Output the (x, y) coordinate of the center of the cell containing the given text.  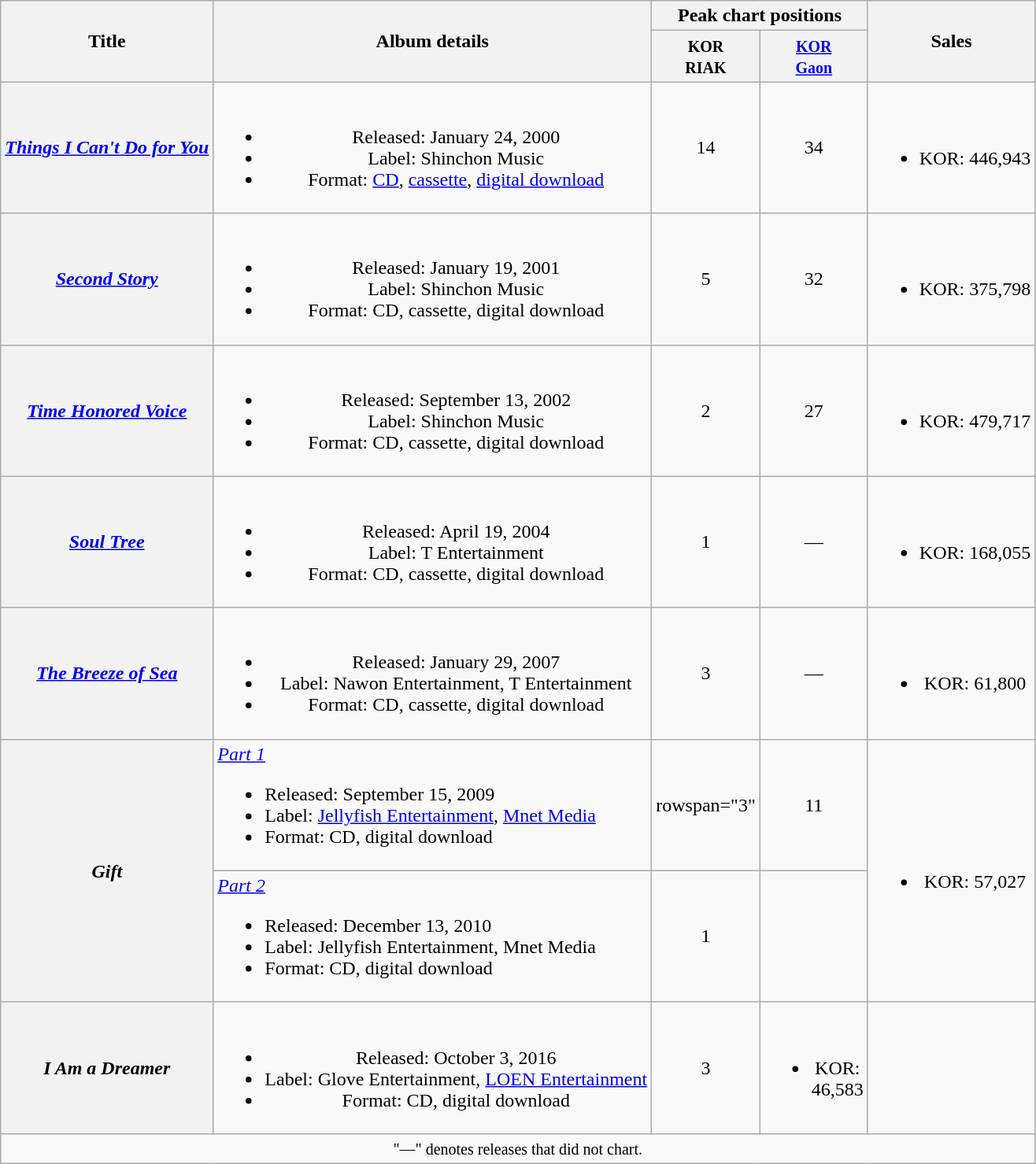
Album details (433, 41)
Time Honored Voice (107, 411)
Released: April 19, 2004Label: T EntertainmentFormat: CD, cassette, digital download (433, 541)
Released: January 19, 2001Label: Shinchon MusicFormat: CD, cassette, digital download (433, 279)
Part 1Released: September 15, 2009Label: Jellyfish Entertainment, Mnet MediaFormat: CD, digital download (433, 804)
KOR: 57,027 (951, 870)
Peak chart positions (760, 16)
rowspan="3" (706, 804)
Released: October 3, 2016Label: Glove Entertainment, LOEN EntertainmentFormat: CD, digital download (433, 1067)
Soul Tree (107, 541)
Sales (951, 41)
Title (107, 41)
KOR: 375,798 (951, 279)
KOR: 61,800 (951, 674)
34 (814, 148)
"—" denotes releases that did not chart. (518, 1148)
KOR: 446,943 (951, 148)
5 (706, 279)
Released: September 13, 2002Label: Shinchon MusicFormat: CD, cassette, digital download (433, 411)
27 (814, 411)
KOR: 168,055 (951, 541)
Part 2Released: December 13, 2010Label: Jellyfish Entertainment, Mnet MediaFormat: CD, digital download (433, 937)
Released: January 29, 2007Label: Nawon Entertainment, T EntertainmentFormat: CD, cassette, digital download (433, 674)
KORRIAK (706, 57)
KOR: 479,717 (951, 411)
Gift (107, 870)
Second Story (107, 279)
Released: January 24, 2000Label: Shinchon MusicFormat: CD, cassette, digital download (433, 148)
11 (814, 804)
14 (706, 148)
2 (706, 411)
The Breeze of Sea (107, 674)
KORGaon (814, 57)
32 (814, 279)
KOR: 46,583 (814, 1067)
I Am a Dreamer (107, 1067)
Things I Can't Do for You (107, 148)
